Scan for the cell matching the given text and deliver its (X, Y) coordinate at center. 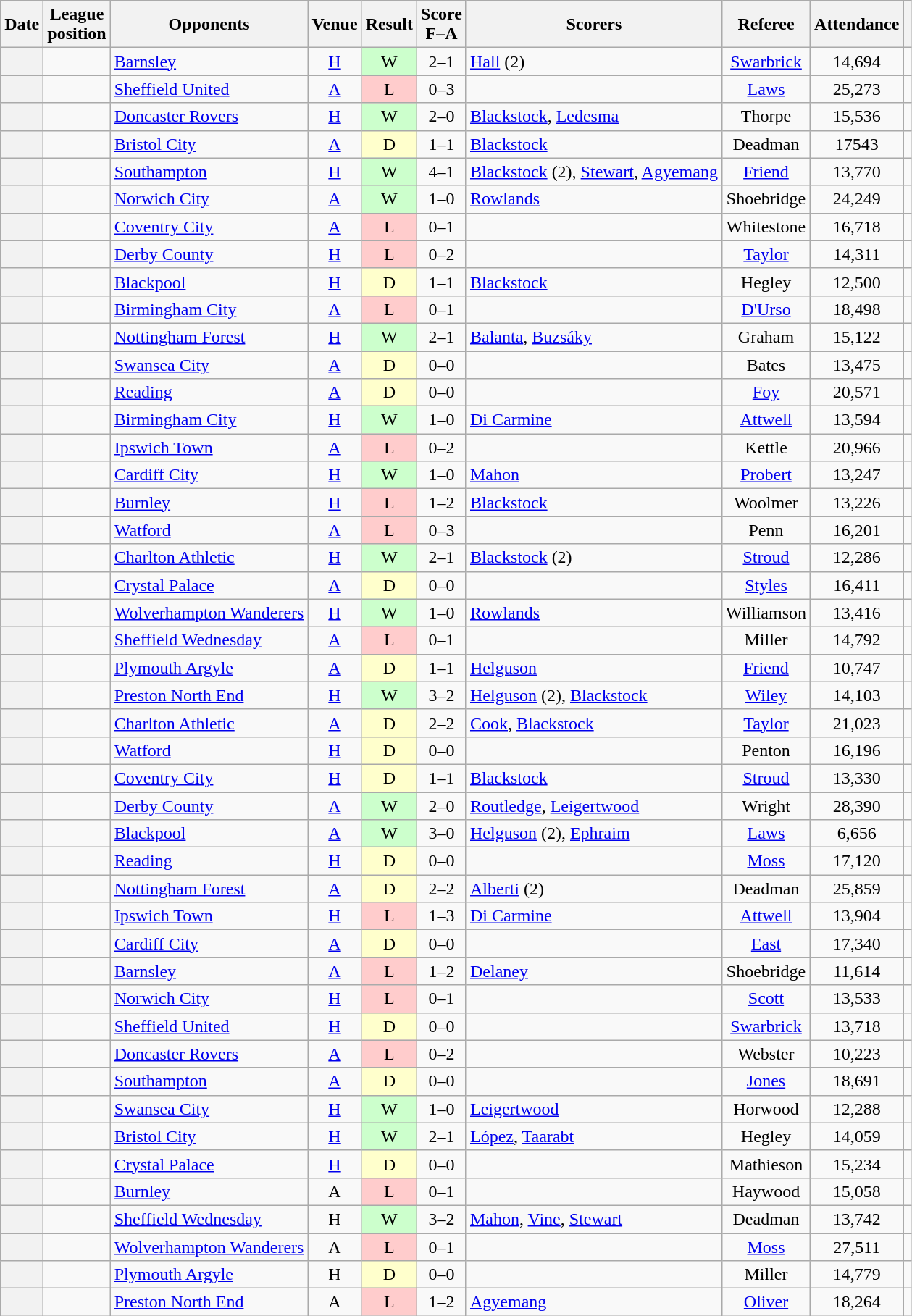
28,390 (857, 806)
Mathieson (766, 1164)
Kettle (766, 448)
16,201 (857, 530)
Cook, Blackstock (594, 723)
Helguson (2), Blackstock (594, 695)
Helguson (2), Ephraim (594, 834)
Blackstock (2), Stewart, Agyemang (594, 172)
15,122 (857, 337)
12,288 (857, 1109)
Whitestone (766, 227)
Scott (766, 999)
Hall (2) (594, 62)
13,594 (857, 420)
18,264 (857, 1302)
Bates (766, 364)
Woolmer (766, 503)
13,416 (857, 613)
13,330 (857, 778)
Venue (335, 25)
13,904 (857, 916)
East (766, 944)
Webster (766, 1054)
18,498 (857, 309)
Opponents (209, 25)
Horwood (766, 1109)
14,059 (857, 1136)
20,571 (857, 393)
D'Urso (766, 309)
14,694 (857, 62)
Delaney (594, 971)
4–1 (442, 172)
Date (22, 25)
Blackstock, Ledesma (594, 117)
13,533 (857, 999)
Williamson (766, 613)
24,249 (857, 199)
17,340 (857, 944)
Leigertwood (594, 1109)
17543 (857, 144)
13,226 (857, 503)
Result (389, 25)
Alberti (2) (594, 889)
Styles (766, 585)
14,103 (857, 695)
13,475 (857, 364)
Blackstock (2) (594, 558)
15,058 (857, 1191)
13,718 (857, 1026)
Haywood (766, 1191)
12,286 (857, 558)
15,536 (857, 117)
Jones (766, 1081)
Graham (766, 337)
Helguson (594, 668)
14,792 (857, 640)
Mahon, Vine, Stewart (594, 1219)
1–3 (442, 916)
Scorers (594, 25)
13,247 (857, 475)
Wiley (766, 695)
20,966 (857, 448)
Attendance (857, 25)
16,196 (857, 750)
Thorpe (766, 117)
15,234 (857, 1164)
27,511 (857, 1246)
Penton (766, 750)
10,223 (857, 1054)
Wright (766, 806)
6,656 (857, 834)
Agyemang (594, 1302)
16,411 (857, 585)
21,023 (857, 723)
13,742 (857, 1219)
Probert (766, 475)
Mahon (594, 475)
17,120 (857, 861)
18,691 (857, 1081)
14,311 (857, 254)
25,859 (857, 889)
Oliver (766, 1302)
ScoreF–A (442, 25)
Penn (766, 530)
Foy (766, 393)
14,779 (857, 1275)
13,770 (857, 172)
Balanta, Buzsáky (594, 337)
López, Taarabt (594, 1136)
Referee (766, 25)
12,500 (857, 282)
3–0 (442, 834)
25,273 (857, 89)
10,747 (857, 668)
Routledge, Leigertwood (594, 806)
11,614 (857, 971)
16,718 (857, 227)
Leagueposition (77, 25)
